Locate the cell with the specified text and output its [x, y] center coordinate. 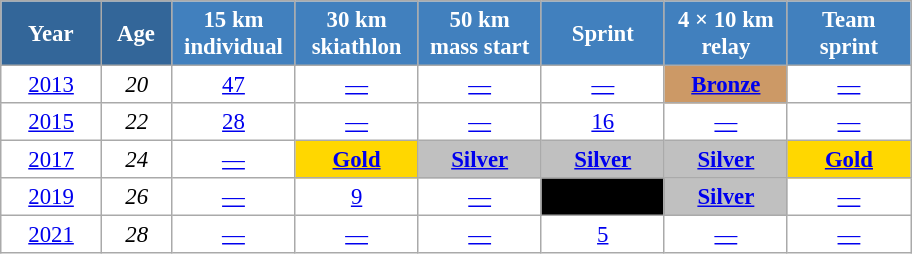
9 [356, 197]
Year [52, 34]
47 [234, 85]
2013 [52, 85]
22 [136, 122]
30 km skiathlon [356, 34]
2017 [52, 160]
Bronze [726, 85]
16 [602, 122]
20 [136, 85]
Sprint [602, 34]
2015 [52, 122]
4 × 10 km relay [726, 34]
50 km mass start [480, 34]
24 [136, 160]
Team sprint [848, 34]
5 [602, 235]
26 [136, 197]
2019 [52, 197]
2021 [52, 235]
15 km individual [234, 34]
Age [136, 34]
